Find where the given text appears and provide that cell's center as [X, Y] coordinate. 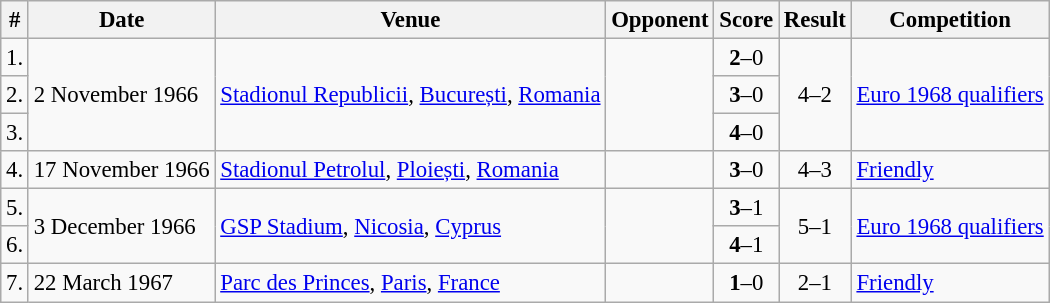
5. [15, 208]
Stadionul Republicii, București, Romania [410, 96]
4–0 [746, 133]
22 March 1967 [121, 283]
2–0 [746, 58]
Venue [410, 20]
Parc des Princes, Paris, France [410, 283]
5–1 [816, 226]
4–1 [746, 245]
Date [121, 20]
3 December 1966 [121, 226]
2–1 [816, 283]
1. [15, 58]
Result [816, 20]
2 November 1966 [121, 96]
4–2 [816, 96]
2. [15, 95]
1–0 [746, 283]
17 November 1966 [121, 170]
Score [746, 20]
Opponent [660, 20]
3. [15, 133]
Stadionul Petrolul, Ploiești, Romania [410, 170]
GSP Stadium, Nicosia, Cyprus [410, 226]
6. [15, 245]
7. [15, 283]
# [15, 20]
3–1 [746, 208]
Competition [950, 20]
4–3 [816, 170]
4. [15, 170]
